Return [X, Y] of the center of cell containing provided text 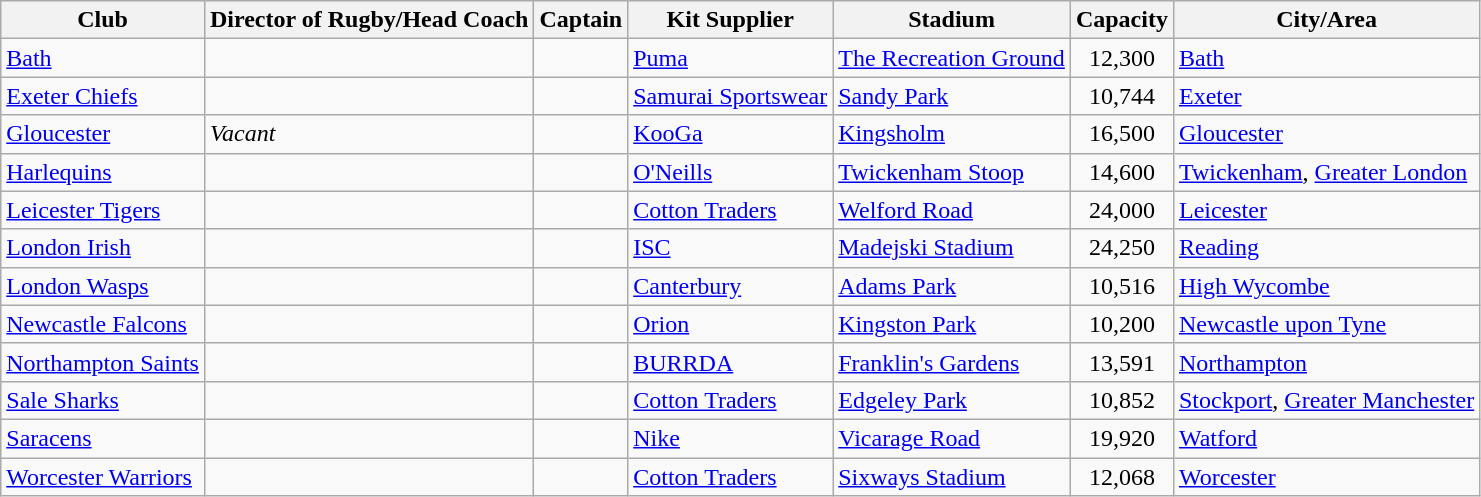
BURRDA [730, 362]
10,200 [1122, 324]
Sale Sharks [103, 400]
Newcastle upon Tyne [1326, 324]
16,500 [1122, 134]
Sandy Park [952, 96]
Vicarage Road [952, 438]
Reading [1326, 248]
10,852 [1122, 400]
Franklin's Gardens [952, 362]
10,516 [1122, 286]
High Wycombe [1326, 286]
The Recreation Ground [952, 58]
KooGa [730, 134]
24,250 [1122, 248]
Saracens [103, 438]
10,744 [1122, 96]
Samurai Sportswear [730, 96]
Welford Road [952, 210]
Puma [730, 58]
London Irish [103, 248]
Adams Park [952, 286]
Stockport, Greater Manchester [1326, 400]
12,300 [1122, 58]
Edgeley Park [952, 400]
Kingsholm [952, 134]
Vacant [368, 134]
Director of Rugby/Head Coach [368, 20]
Leicester Tigers [103, 210]
14,600 [1122, 172]
Kingston Park [952, 324]
Harlequins [103, 172]
Exeter [1326, 96]
Watford [1326, 438]
Capacity [1122, 20]
12,068 [1122, 477]
ISC [730, 248]
Worcester Warriors [103, 477]
Kit Supplier [730, 20]
Worcester [1326, 477]
Leicester [1326, 210]
Captain [581, 20]
13,591 [1122, 362]
Northampton [1326, 362]
Club [103, 20]
19,920 [1122, 438]
Orion [730, 324]
O'Neills [730, 172]
Stadium [952, 20]
Newcastle Falcons [103, 324]
London Wasps [103, 286]
Madejski Stadium [952, 248]
24,000 [1122, 210]
Twickenham, Greater London [1326, 172]
Exeter Chiefs [103, 96]
City/Area [1326, 20]
Northampton Saints [103, 362]
Sixways Stadium [952, 477]
Canterbury [730, 286]
Nike [730, 438]
Twickenham Stoop [952, 172]
